Pinpoint the cell where the given text exists, returning its [X, Y] midpoint coordinate. 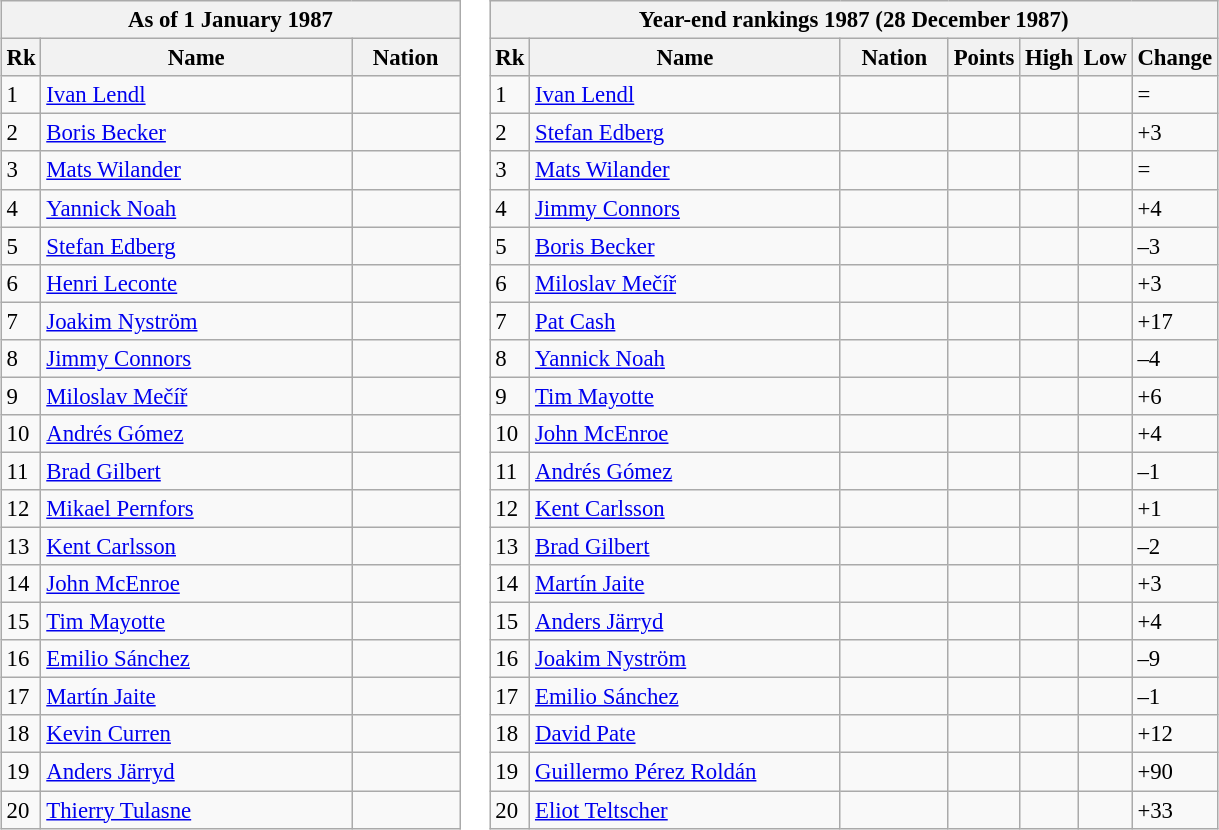
Thierry Tulasne [196, 809]
Guillermo Pérez Roldán [686, 772]
–4 [1174, 358]
Kevin Curren [196, 734]
Change [1174, 58]
+90 [1174, 772]
Mikael Pernfors [196, 509]
–3 [1174, 246]
Henri Leconte [196, 283]
Eliot Teltscher [686, 809]
David Pate [686, 734]
–2 [1174, 546]
–9 [1174, 659]
+1 [1174, 509]
Year-end rankings 1987 (28 December 1987) [854, 20]
Low [1105, 58]
Pat Cash [686, 321]
+6 [1174, 396]
Points [984, 58]
High [1050, 58]
+17 [1174, 321]
+12 [1174, 734]
+33 [1174, 809]
As of 1 January 1987 [230, 20]
